Return (X, Y) of the center of cell containing provided text 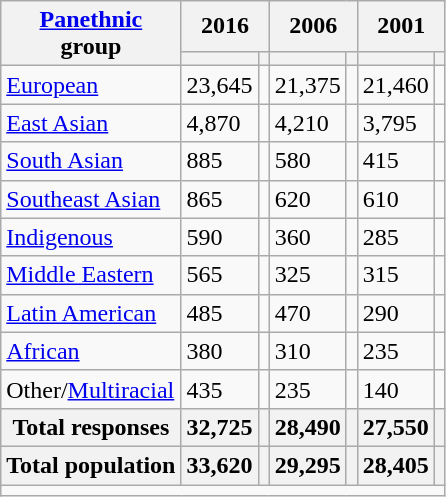
885 (220, 161)
435 (220, 389)
Panethnicgroup (91, 34)
African (91, 351)
Southeast Asian (91, 199)
3,795 (396, 123)
Middle Eastern (91, 275)
23,645 (220, 85)
140 (396, 389)
580 (308, 161)
Latin American (91, 313)
Other/Multiracial (91, 389)
470 (308, 313)
360 (308, 237)
4,210 (308, 123)
565 (220, 275)
2001 (401, 26)
865 (220, 199)
325 (308, 275)
South Asian (91, 161)
21,460 (396, 85)
380 (220, 351)
2006 (313, 26)
27,550 (396, 427)
285 (396, 237)
East Asian (91, 123)
32,725 (220, 427)
28,405 (396, 465)
290 (396, 313)
28,490 (308, 427)
315 (396, 275)
590 (220, 237)
Indigenous (91, 237)
European (91, 85)
610 (396, 199)
2016 (225, 26)
4,870 (220, 123)
Total responses (91, 427)
485 (220, 313)
21,375 (308, 85)
415 (396, 161)
29,295 (308, 465)
33,620 (220, 465)
Total population (91, 465)
310 (308, 351)
620 (308, 199)
